Return [X, Y] of the center of cell containing provided text 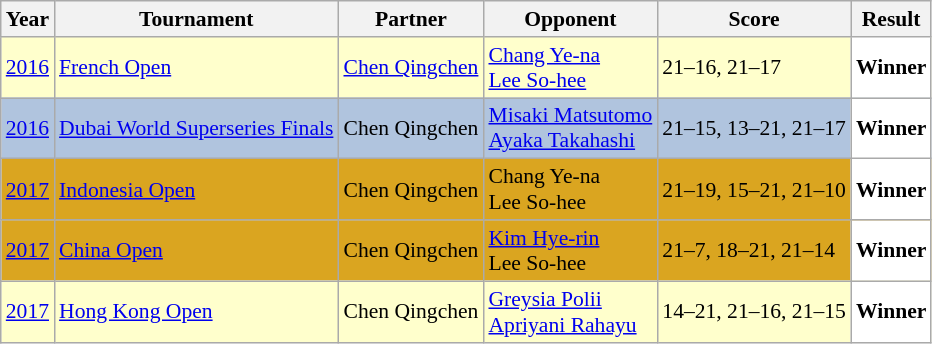
21–19, 15–21, 21–10 [754, 190]
Indonesia Open [196, 190]
Result [892, 19]
China Open [196, 250]
Partner [410, 19]
14–21, 21–16, 21–15 [754, 312]
French Open [196, 68]
Opponent [570, 19]
Score [754, 19]
Year [28, 19]
Dubai World Superseries Finals [196, 128]
21–16, 21–17 [754, 68]
Tournament [196, 19]
Hong Kong Open [196, 312]
Greysia Polii Apriyani Rahayu [570, 312]
21–7, 18–21, 21–14 [754, 250]
Misaki Matsutomo Ayaka Takahashi [570, 128]
Kim Hye-rin Lee So-hee [570, 250]
21–15, 13–21, 21–17 [754, 128]
